Identify which cell holds the provided text, then report its (x, y) central coordinate. 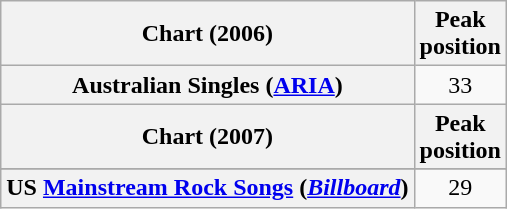
Australian Singles (ARIA) (208, 85)
33 (460, 85)
Chart (2007) (208, 136)
Chart (2006) (208, 34)
US Mainstream Rock Songs (Billboard) (208, 188)
29 (460, 188)
